From the cell containing the given text, extract its center point as [x, y] coordinate. 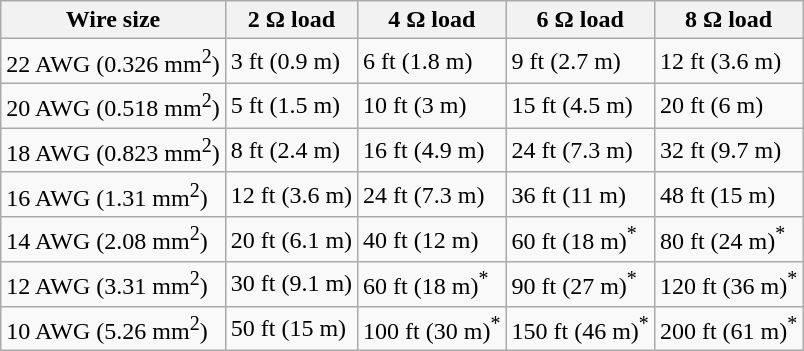
8 ft (2.4 m) [291, 150]
16 ft (4.9 m) [432, 150]
16 AWG (1.31 mm2) [113, 194]
32 ft (9.7 m) [728, 150]
4 Ω load [432, 20]
9 ft (2.7 m) [580, 62]
22 AWG (0.326 mm2) [113, 62]
5 ft (1.5 m) [291, 106]
15 ft (4.5 m) [580, 106]
6 ft (1.8 m) [432, 62]
2 Ω load [291, 20]
12 AWG (3.31 mm2) [113, 284]
40 ft (12 m) [432, 240]
6 Ω load [580, 20]
30 ft (9.1 m) [291, 284]
120 ft (36 m)* [728, 284]
14 AWG (2.08 mm2) [113, 240]
90 ft (27 m)* [580, 284]
20 ft (6 m) [728, 106]
200 ft (61 m)* [728, 328]
8 Ω load [728, 20]
3 ft (0.9 m) [291, 62]
150 ft (46 m)* [580, 328]
36 ft (11 m) [580, 194]
100 ft (30 m)* [432, 328]
48 ft (15 m) [728, 194]
18 AWG (0.823 mm2) [113, 150]
10 AWG (5.26 mm2) [113, 328]
80 ft (24 m)* [728, 240]
Wire size [113, 20]
20 ft (6.1 m) [291, 240]
10 ft (3 m) [432, 106]
20 AWG (0.518 mm2) [113, 106]
50 ft (15 m) [291, 328]
